Return (x, y) of the center of cell containing provided text 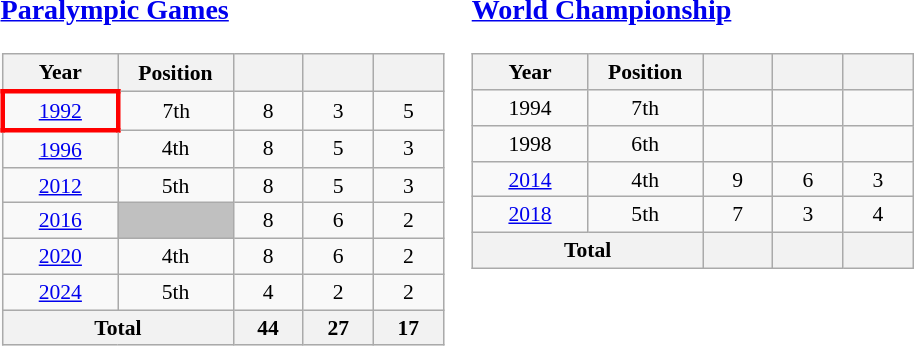
2016 (60, 221)
1996 (60, 148)
2014 (530, 179)
17 (408, 328)
7 (738, 215)
2024 (60, 292)
44 (268, 328)
2012 (60, 185)
6th (646, 144)
1992 (60, 112)
1994 (530, 108)
27 (338, 328)
2020 (60, 257)
1998 (530, 144)
9 (738, 179)
2018 (530, 215)
